Capture the cell that displays the provided text and extract its [X, Y] central coordinate. 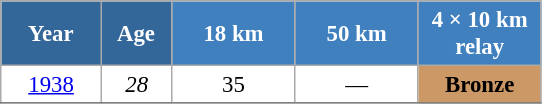
50 km [356, 34]
35 [234, 85]
18 km [234, 34]
4 × 10 km relay [480, 34]
— [356, 85]
Bronze [480, 85]
Age [136, 34]
28 [136, 85]
1938 [52, 85]
Year [52, 34]
